Return [x, y] of the center of cell containing provided text 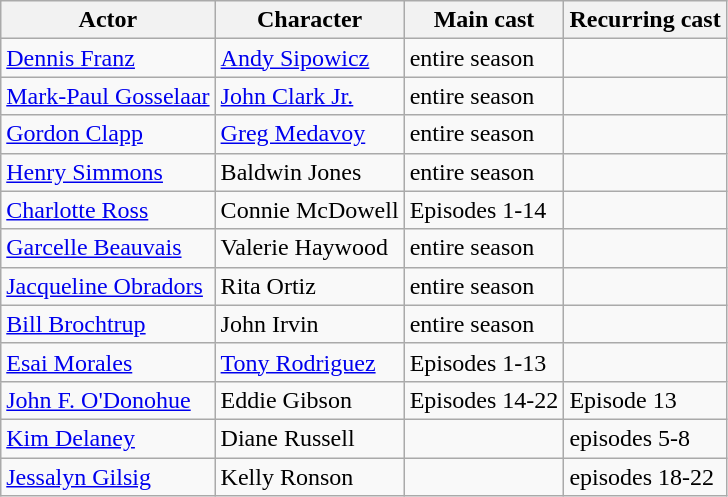
Tony Rodriguez [310, 362]
John Irvin [310, 324]
Charlotte Ross [108, 210]
Episodes 14-22 [484, 400]
Andy Sipowicz [310, 58]
Garcelle Beauvais [108, 248]
episodes 18-22 [645, 477]
Jacqueline Obradors [108, 286]
Jessalyn Gilsig [108, 477]
Valerie Haywood [310, 248]
Episode 13 [645, 400]
Mark-Paul Gosselaar [108, 96]
Diane Russell [310, 438]
John F. O'Donohue [108, 400]
Bill Brochtrup [108, 324]
John Clark Jr. [310, 96]
Eddie Gibson [310, 400]
Gordon Clapp [108, 134]
Actor [108, 20]
Dennis Franz [108, 58]
episodes 5-8 [645, 438]
Connie McDowell [310, 210]
Kelly Ronson [310, 477]
Kim Delaney [108, 438]
Greg Medavoy [310, 134]
Episodes 1-13 [484, 362]
Henry Simmons [108, 172]
Esai Morales [108, 362]
Main cast [484, 20]
Baldwin Jones [310, 172]
Character [310, 20]
Episodes 1-14 [484, 210]
Rita Ortiz [310, 286]
Recurring cast [645, 20]
